Return the [X, Y] coordinate for the center point of the cell that contains the specified text.  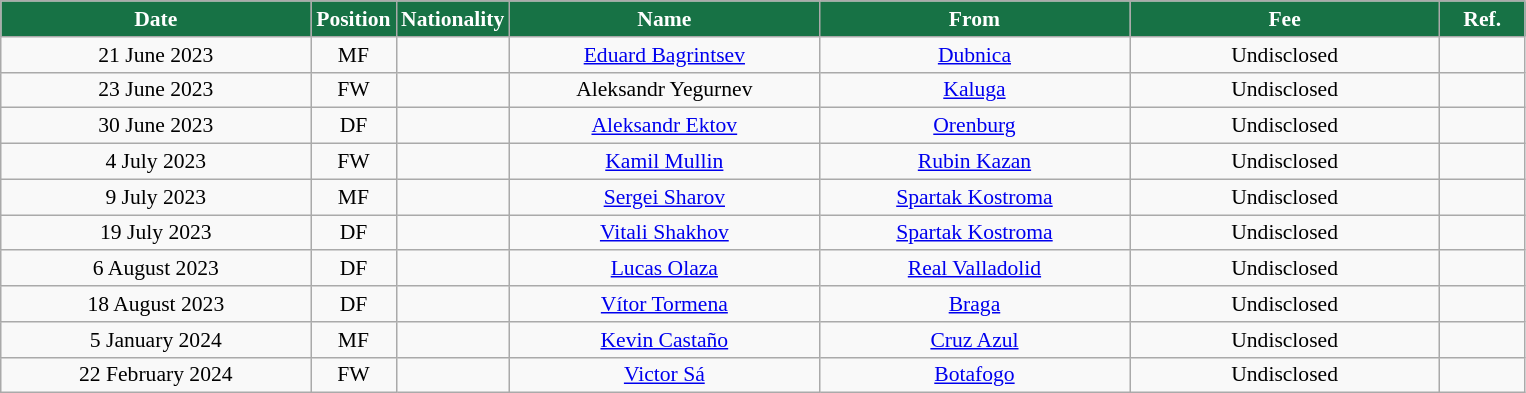
Name [664, 19]
Kaluga [974, 90]
22 February 2024 [156, 375]
Aleksandr Ektov [664, 126]
Eduard Bagrintsev [664, 55]
30 June 2023 [156, 126]
Nationality [452, 19]
Kevin Castaño [664, 340]
9 July 2023 [156, 197]
Vítor Tormena [664, 304]
19 July 2023 [156, 233]
From [974, 19]
Rubin Kazan [974, 162]
Sergei Sharov [664, 197]
Botafogo [974, 375]
Real Valladolid [974, 269]
Cruz Azul [974, 340]
Kamil Mullin [664, 162]
Position [354, 19]
6 August 2023 [156, 269]
Fee [1285, 19]
Ref. [1482, 19]
23 June 2023 [156, 90]
4 July 2023 [156, 162]
Dubnica [974, 55]
Victor Sá [664, 375]
Lucas Olaza [664, 269]
Orenburg [974, 126]
21 June 2023 [156, 55]
18 August 2023 [156, 304]
Aleksandr Yegurnev [664, 90]
5 January 2024 [156, 340]
Vitali Shakhov [664, 233]
Date [156, 19]
Braga [974, 304]
